Detect which cell encompasses the target text, then output its [x, y] center coordinate. 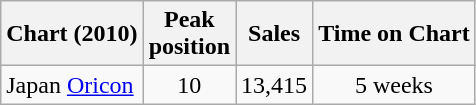
13,415 [274, 85]
Japan Oricon [72, 85]
Time on Chart [394, 34]
5 weeks [394, 85]
10 [189, 85]
Sales [274, 34]
Chart (2010) [72, 34]
Peakposition [189, 34]
